Provide the [X, Y] coordinate of the cell's center where the given text is located.  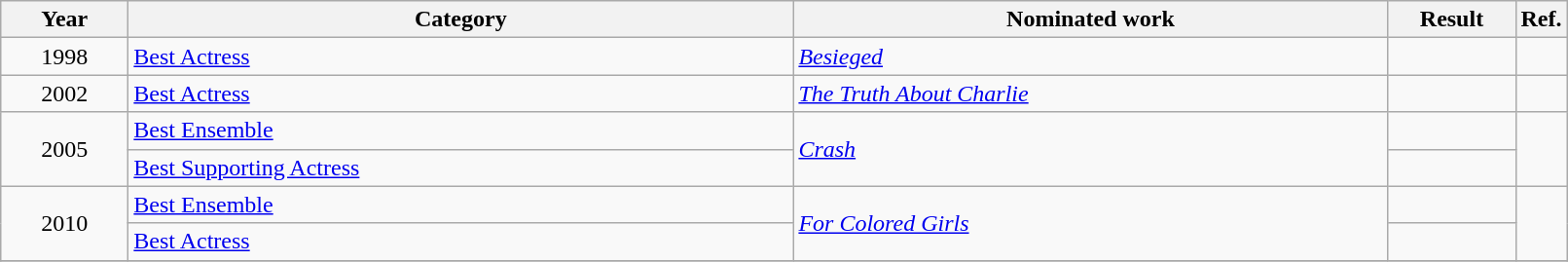
Crash [1090, 149]
Category [461, 19]
1998 [64, 56]
Besieged [1090, 56]
2002 [64, 94]
Year [64, 19]
For Colored Girls [1090, 223]
2010 [64, 223]
Ref. [1542, 19]
Best Supporting Actress [461, 168]
Nominated work [1090, 19]
2005 [64, 149]
Result [1452, 19]
The Truth About Charlie [1090, 94]
